Pinpoint the cell where the given text exists, returning its (x, y) midpoint coordinate. 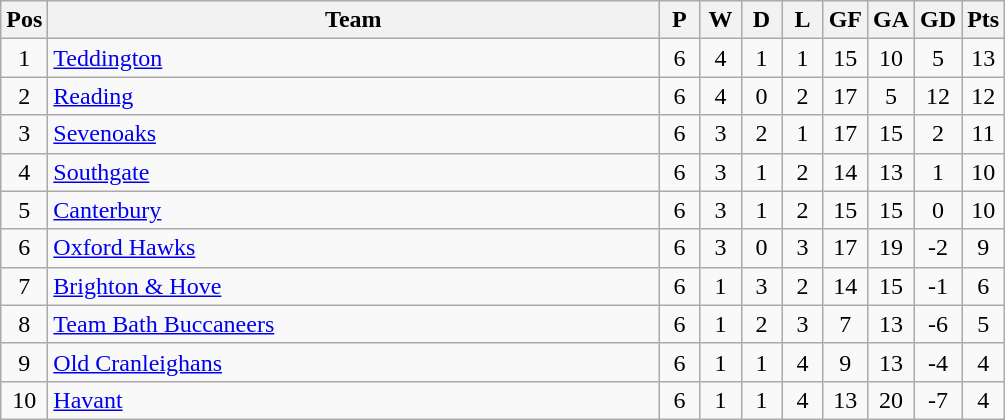
11 (984, 134)
GD (938, 20)
Old Cranleighans (354, 362)
20 (892, 400)
-6 (938, 324)
D (762, 20)
-2 (938, 248)
Team (354, 20)
Teddington (354, 58)
Pos (24, 20)
Canterbury (354, 210)
Pts (984, 20)
Oxford Hawks (354, 248)
-4 (938, 362)
W (720, 20)
19 (892, 248)
Southgate (354, 172)
GF (845, 20)
-7 (938, 400)
-1 (938, 286)
Brighton & Hove (354, 286)
P (680, 20)
8 (24, 324)
Team Bath Buccaneers (354, 324)
Havant (354, 400)
GA (892, 20)
L (802, 20)
Reading (354, 96)
Sevenoaks (354, 134)
